Extract the (X, Y) coordinate from the center of the cell holding the provided text.  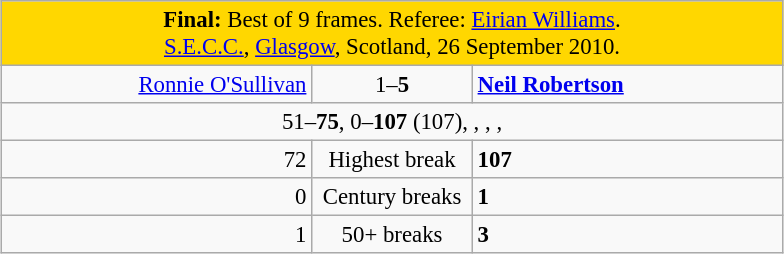
107 (628, 160)
50+ breaks (392, 235)
Century breaks (392, 197)
Ronnie O'Sullivan (156, 85)
Final: Best of 9 frames. Referee: Eirian Williams.S.E.C.C., Glasgow, Scotland, 26 September 2010. (392, 34)
1–5 (392, 85)
Highest break (392, 160)
Neil Robertson (628, 85)
3 (628, 235)
0 (156, 197)
72 (156, 160)
51–75, 0–107 (107), , , , (392, 122)
